Pinpoint the cell where the given text exists, returning its [X, Y] midpoint coordinate. 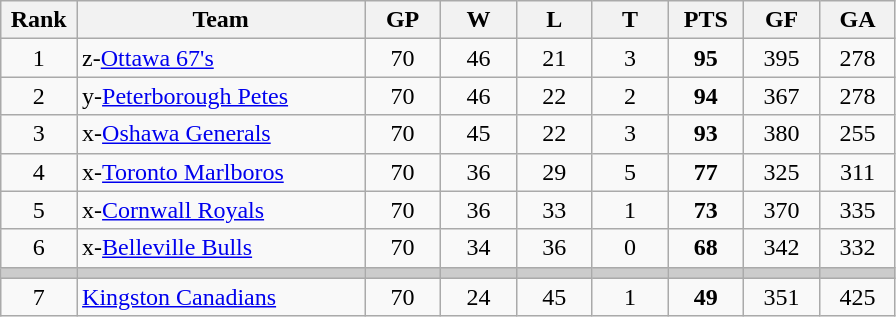
z-Ottawa 67's [221, 58]
33 [554, 210]
GP [403, 20]
49 [706, 297]
342 [782, 248]
y-Peterborough Petes [221, 96]
425 [857, 297]
335 [857, 210]
24 [479, 297]
x-Toronto Marlboros [221, 172]
W [479, 20]
x-Oshawa Generals [221, 134]
380 [782, 134]
95 [706, 58]
6 [39, 248]
29 [554, 172]
0 [630, 248]
4 [39, 172]
351 [782, 297]
7 [39, 297]
255 [857, 134]
21 [554, 58]
94 [706, 96]
T [630, 20]
L [554, 20]
367 [782, 96]
Rank [39, 20]
370 [782, 210]
325 [782, 172]
Team [221, 20]
68 [706, 248]
395 [782, 58]
Kingston Canadians [221, 297]
PTS [706, 20]
93 [706, 134]
GA [857, 20]
x-Belleville Bulls [221, 248]
34 [479, 248]
73 [706, 210]
311 [857, 172]
77 [706, 172]
GF [782, 20]
332 [857, 248]
x-Cornwall Royals [221, 210]
